Scan for the cell matching the given text and deliver its (X, Y) coordinate at center. 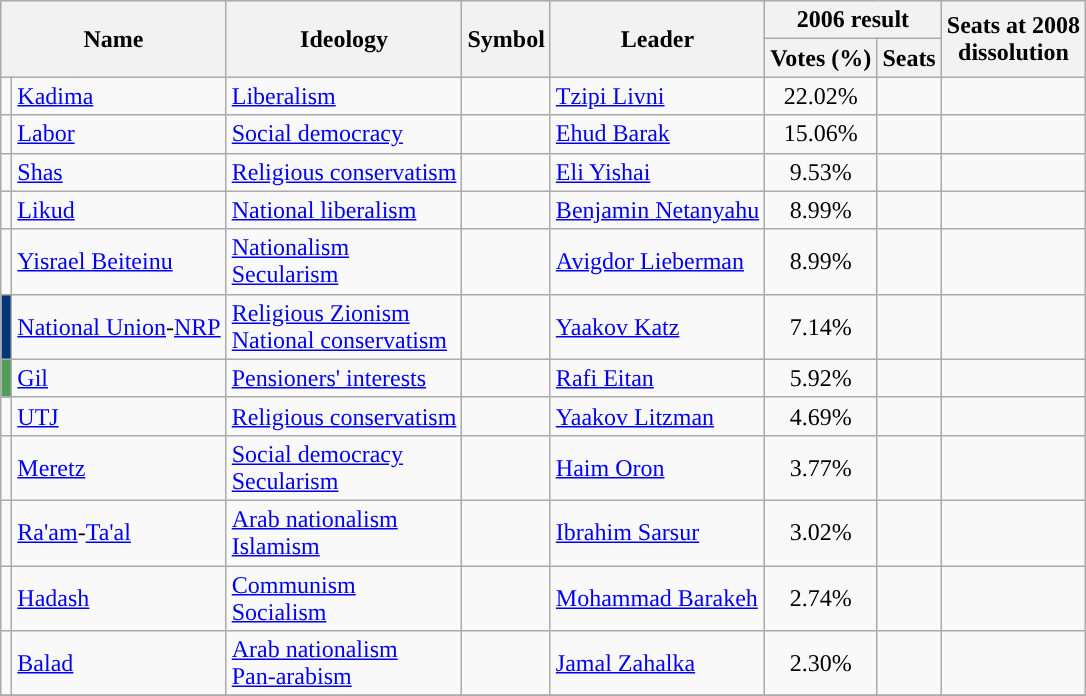
Social democracySecularism (344, 468)
Shas (119, 172)
CommunismSocialism (344, 598)
5.92% (821, 378)
3.77% (821, 468)
NationalismSecularism (344, 262)
Religious ZionismNational conservatism (344, 326)
Kadima (119, 96)
22.02% (821, 96)
Avigdor Lieberman (657, 262)
Haim Oron (657, 468)
Yaakov Litzman (657, 416)
Liberalism (344, 96)
Labor (119, 134)
2006 result (854, 20)
Seats at 2008dissolution (1013, 39)
Jamal Zahalka (657, 664)
Balad (119, 664)
Arab nationalismPan-arabism (344, 664)
3.02% (821, 532)
Yisrael Beiteinu (119, 262)
Ibrahim Sarsur (657, 532)
UTJ (119, 416)
Ehud Barak (657, 134)
Votes (%) (821, 58)
Likud (119, 210)
National liberalism (344, 210)
15.06% (821, 134)
Symbol (506, 39)
Leader (657, 39)
Pensioners' interests (344, 378)
Eli Yishai (657, 172)
2.30% (821, 664)
9.53% (821, 172)
Hadash (119, 598)
Rafi Eitan (657, 378)
Yaakov Katz (657, 326)
Social democracy (344, 134)
Name (114, 39)
2.74% (821, 598)
7.14% (821, 326)
Gil (119, 378)
National Union-NRP (119, 326)
Ra'am-Ta'al (119, 532)
Seats (909, 58)
Ideology (344, 39)
Tzipi Livni (657, 96)
4.69% (821, 416)
Mohammad Barakeh (657, 598)
Arab nationalismIslamism (344, 532)
Meretz (119, 468)
Benjamin Netanyahu (657, 210)
